For the text-containing cell, return its midpoint in (X, Y) coordinate format. 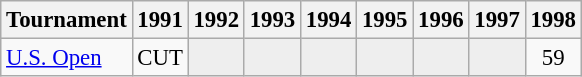
1995 (385, 20)
1994 (328, 20)
1991 (160, 20)
1998 (553, 20)
CUT (160, 58)
U.S. Open (66, 58)
1993 (272, 20)
Tournament (66, 20)
1997 (497, 20)
59 (553, 58)
1992 (216, 20)
1996 (441, 20)
